From the cell containing the given text, extract its center point as [x, y] coordinate. 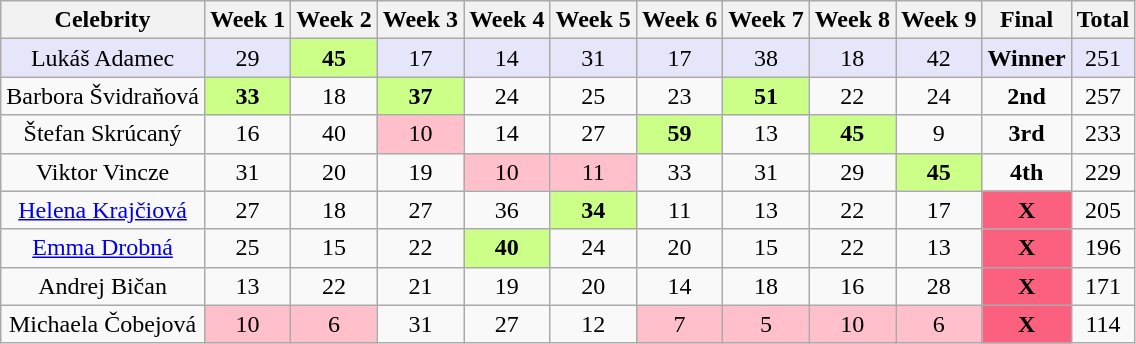
Emma Drobná [103, 248]
Week 2 [334, 20]
36 [507, 210]
233 [1103, 134]
Viktor Vincze [103, 172]
9 [939, 134]
38 [766, 58]
42 [939, 58]
Winner [1026, 58]
34 [593, 210]
Lukáš Adamec [103, 58]
Štefan Skrúcaný [103, 134]
12 [593, 324]
229 [1103, 172]
2nd [1026, 96]
Barbora Švidraňová [103, 96]
Week 1 [247, 20]
Michaela Čobejová [103, 324]
196 [1103, 248]
Week 6 [679, 20]
21 [420, 286]
Week 3 [420, 20]
Week 9 [939, 20]
59 [679, 134]
3rd [1026, 134]
Total [1103, 20]
Helena Krajčiová [103, 210]
5 [766, 324]
Andrej Bičan [103, 286]
7 [679, 324]
37 [420, 96]
51 [766, 96]
Final [1026, 20]
Week 8 [852, 20]
257 [1103, 96]
Week 4 [507, 20]
Celebrity [103, 20]
28 [939, 286]
171 [1103, 286]
251 [1103, 58]
114 [1103, 324]
23 [679, 96]
4th [1026, 172]
Week 5 [593, 20]
205 [1103, 210]
Week 7 [766, 20]
